Output the [x, y] coordinate of the center of the cell containing the given text.  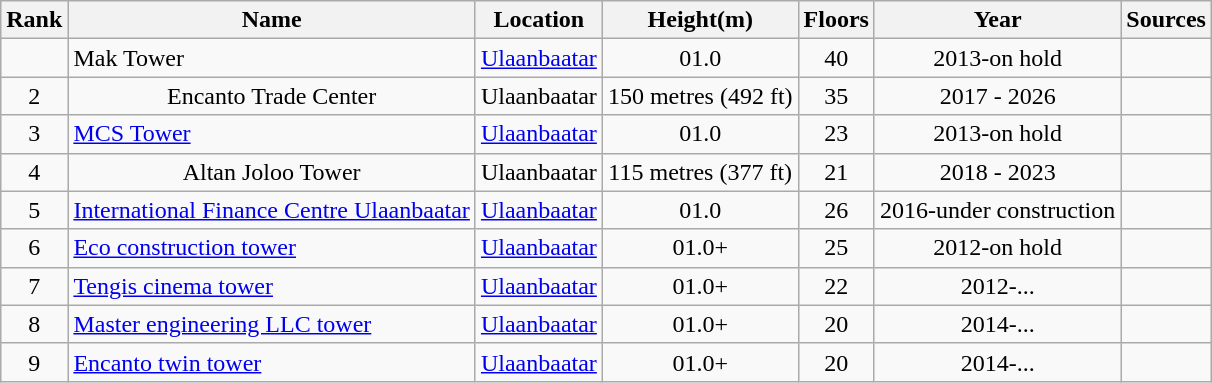
Name [272, 20]
5 [34, 210]
2016-under construction [997, 210]
2017 - 2026 [997, 96]
Sources [1166, 20]
115 metres (377 ft) [700, 172]
Location [538, 20]
150 metres (492 ft) [700, 96]
35 [836, 96]
26 [836, 210]
9 [34, 362]
40 [836, 58]
7 [34, 286]
Mak Tower [272, 58]
2 [34, 96]
8 [34, 324]
Rank [34, 20]
Year [997, 20]
4 [34, 172]
MCS Tower [272, 134]
6 [34, 248]
Tengis cinema tower [272, 286]
21 [836, 172]
23 [836, 134]
Altan Joloo Tower [272, 172]
25 [836, 248]
2012-... [997, 286]
22 [836, 286]
International Finance Centre Ulaanbaatar [272, 210]
Master engineering LLC tower [272, 324]
Height(m) [700, 20]
Floors [836, 20]
Eco construction tower [272, 248]
Encanto twin tower [272, 362]
3 [34, 134]
2012-on hold [997, 248]
2018 - 2023 [997, 172]
Encanto Trade Center [272, 96]
